Pinpoint the cell where the given text exists, returning its [x, y] midpoint coordinate. 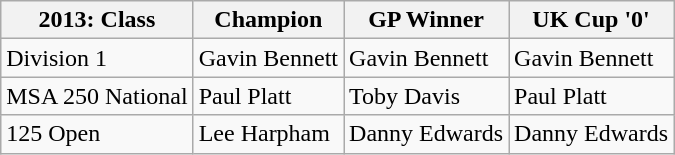
Toby Davis [426, 96]
2013: Class [97, 20]
Lee Harpham [268, 134]
125 Open [97, 134]
Division 1 [97, 58]
Champion [268, 20]
GP Winner [426, 20]
MSA 250 National [97, 96]
UK Cup '0' [592, 20]
